Search for the cell housing the specified text and yield its (X, Y) center coordinate. 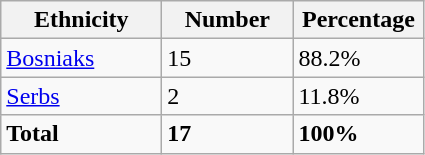
Number (228, 20)
17 (228, 134)
Total (82, 134)
88.2% (358, 58)
Bosniaks (82, 58)
2 (228, 96)
11.8% (358, 96)
Ethnicity (82, 20)
Percentage (358, 20)
100% (358, 134)
15 (228, 58)
Serbs (82, 96)
